Capture the cell that displays the provided text and extract its [X, Y] central coordinate. 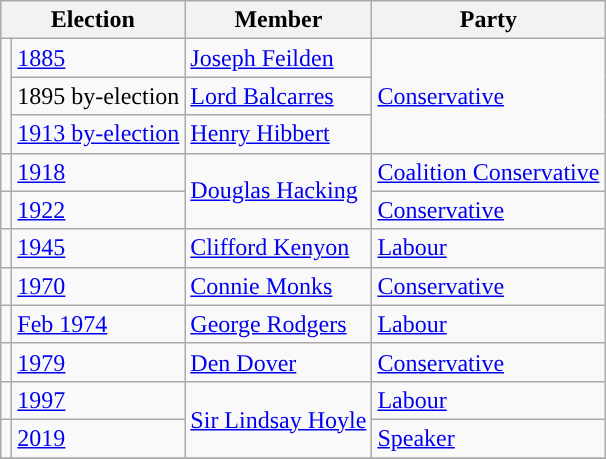
Member [278, 20]
1997 [98, 400]
1913 by-election [98, 134]
Henry Hibbert [278, 134]
Douglas Hacking [278, 191]
2019 [98, 438]
Coalition Conservative [488, 172]
Clifford Kenyon [278, 248]
Speaker [488, 438]
1922 [98, 210]
Lord Balcarres [278, 96]
Joseph Feilden [278, 58]
Den Dover [278, 362]
1979 [98, 362]
1918 [98, 172]
Feb 1974 [98, 324]
Sir Lindsay Hoyle [278, 419]
1895 by-election [98, 96]
George Rodgers [278, 324]
Party [488, 20]
1885 [98, 58]
1970 [98, 286]
Election [93, 20]
1945 [98, 248]
Connie Monks [278, 286]
